Pinpoint the cell where the given text exists, returning its (X, Y) midpoint coordinate. 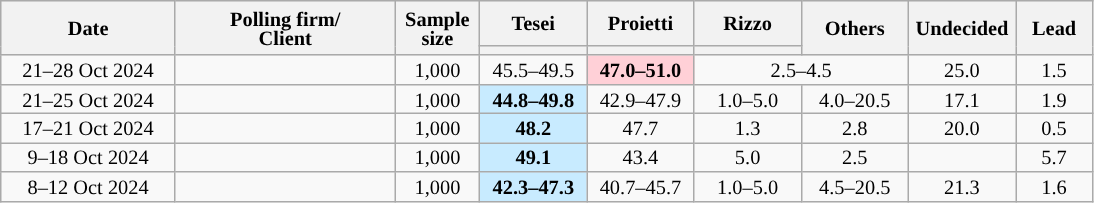
Others (854, 28)
Undecided (962, 28)
8–12 Oct 2024 (88, 186)
5.0 (748, 156)
Rizzo (748, 22)
21.3 (962, 186)
45.5–49.5 (534, 70)
43.4 (640, 156)
1.9 (1054, 98)
48.2 (534, 128)
Date (88, 28)
4.0–20.5 (854, 98)
17–21 Oct 2024 (88, 128)
47.7 (640, 128)
9–18 Oct 2024 (88, 156)
4.5–20.5 (854, 186)
44.8–49.8 (534, 98)
1.3 (748, 128)
1.5 (1054, 70)
42.9–47.9 (640, 98)
21–25 Oct 2024 (88, 98)
Polling firm/Client (285, 28)
17.1 (962, 98)
Sample size (438, 28)
5.7 (1054, 156)
2.5 (854, 156)
20.0 (962, 128)
Lead (1054, 28)
Tesei (534, 22)
21–28 Oct 2024 (88, 70)
47.0–51.0 (640, 70)
2.5–4.5 (801, 70)
42.3–47.3 (534, 186)
1.6 (1054, 186)
2.8 (854, 128)
0.5 (1054, 128)
40.7–45.7 (640, 186)
Proietti (640, 22)
25.0 (962, 70)
49.1 (534, 156)
